Find where the given text appears and provide that cell's center as [x, y] coordinate. 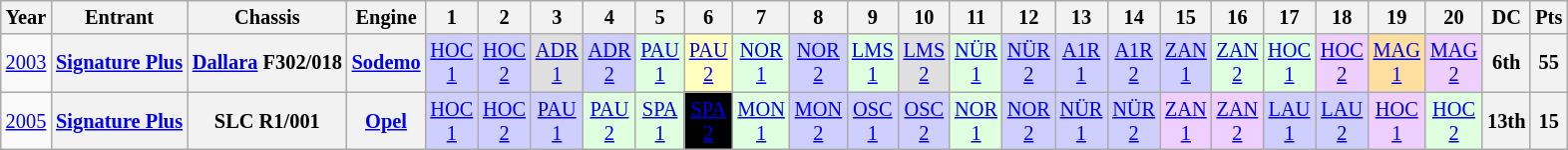
Sodemo [387, 63]
MAG1 [1396, 63]
OSC2 [925, 121]
2005 [26, 121]
13th [1506, 121]
4 [610, 17]
1 [451, 17]
ADR2 [610, 63]
6 [708, 17]
2 [505, 17]
17 [1289, 17]
2003 [26, 63]
12 [1029, 17]
LAU2 [1343, 121]
19 [1396, 17]
OSC1 [873, 121]
6th [1506, 63]
Entrant [120, 17]
7 [760, 17]
Pts [1548, 17]
LMS2 [925, 63]
55 [1548, 63]
LAU1 [1289, 121]
Dallara F302/018 [267, 63]
MON1 [760, 121]
Engine [387, 17]
13 [1081, 17]
SPA2 [708, 121]
LMS1 [873, 63]
ADR1 [557, 63]
Year [26, 17]
Opel [387, 121]
9 [873, 17]
20 [1454, 17]
8 [818, 17]
SPA1 [660, 121]
5 [660, 17]
Chassis [267, 17]
A1R2 [1133, 63]
16 [1238, 17]
3 [557, 17]
14 [1133, 17]
DC [1506, 17]
18 [1343, 17]
A1R1 [1081, 63]
10 [925, 17]
11 [976, 17]
SLC R1/001 [267, 121]
MON2 [818, 121]
MAG2 [1454, 63]
